Provide the (x, y) coordinate of the cell's center where the given text is located.  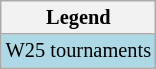
W25 tournaments (78, 51)
Legend (78, 17)
